Return the [x, y] coordinate for the center point of the cell that contains the specified text.  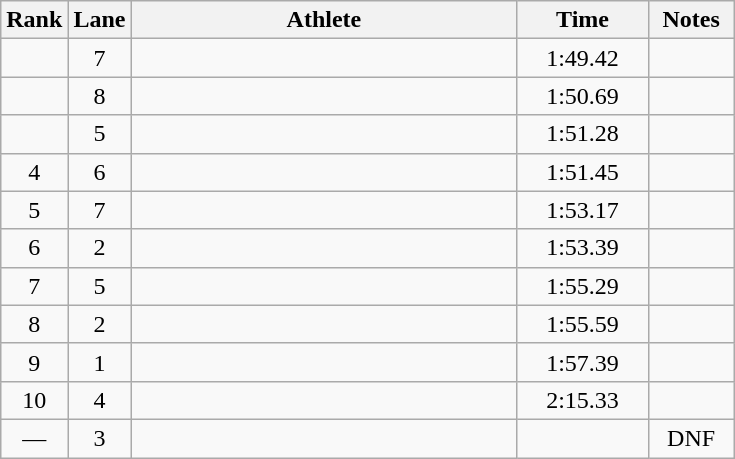
1:51.28 [582, 134]
1:55.29 [582, 286]
1:51.45 [582, 172]
2:15.33 [582, 400]
1:53.17 [582, 210]
1:50.69 [582, 96]
10 [34, 400]
1:57.39 [582, 362]
Time [582, 20]
— [34, 438]
1 [100, 362]
3 [100, 438]
Notes [691, 20]
1:53.39 [582, 248]
9 [34, 362]
1:49.42 [582, 58]
Lane [100, 20]
Rank [34, 20]
Athlete [324, 20]
1:55.59 [582, 324]
DNF [691, 438]
